Identify which cell holds the provided text, then report its [x, y] central coordinate. 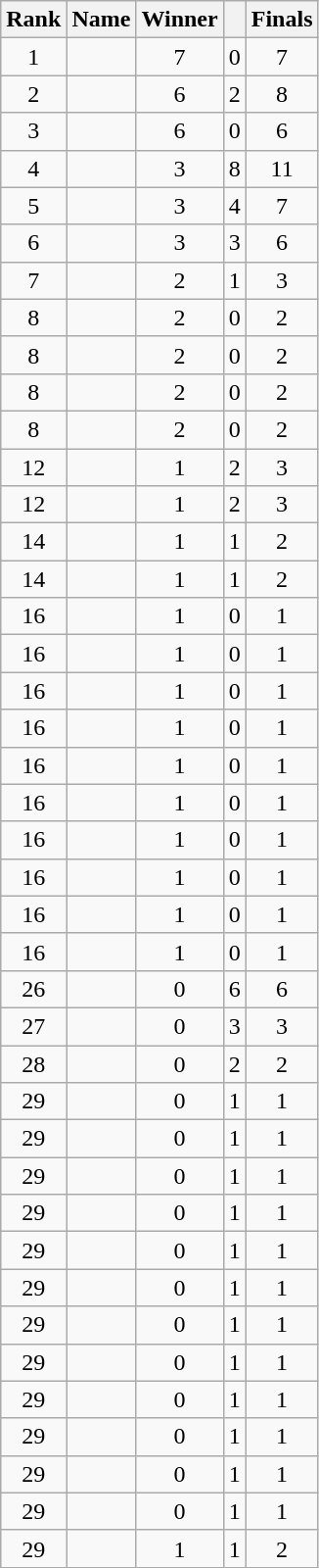
Finals [282, 20]
26 [33, 989]
Winner [180, 20]
11 [282, 169]
27 [33, 1026]
5 [33, 206]
Name [102, 20]
28 [33, 1063]
Rank [33, 20]
